Identify which cell holds the provided text, then report its [x, y] central coordinate. 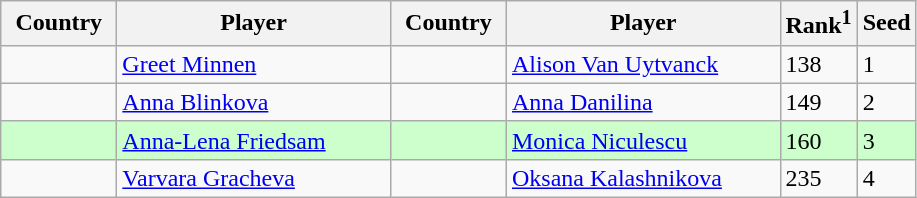
235 [818, 178]
Varvara Gracheva [254, 178]
Monica Niculescu [643, 140]
138 [818, 64]
Greet Minnen [254, 64]
Rank1 [818, 24]
3 [886, 140]
160 [818, 140]
Anna Danilina [643, 102]
149 [818, 102]
Anna Blinkova [254, 102]
Oksana Kalashnikova [643, 178]
Anna-Lena Friedsam [254, 140]
2 [886, 102]
Alison Van Uytvanck [643, 64]
4 [886, 178]
1 [886, 64]
Seed [886, 24]
